Return the [X, Y] coordinate for the center point of the cell that contains the specified text.  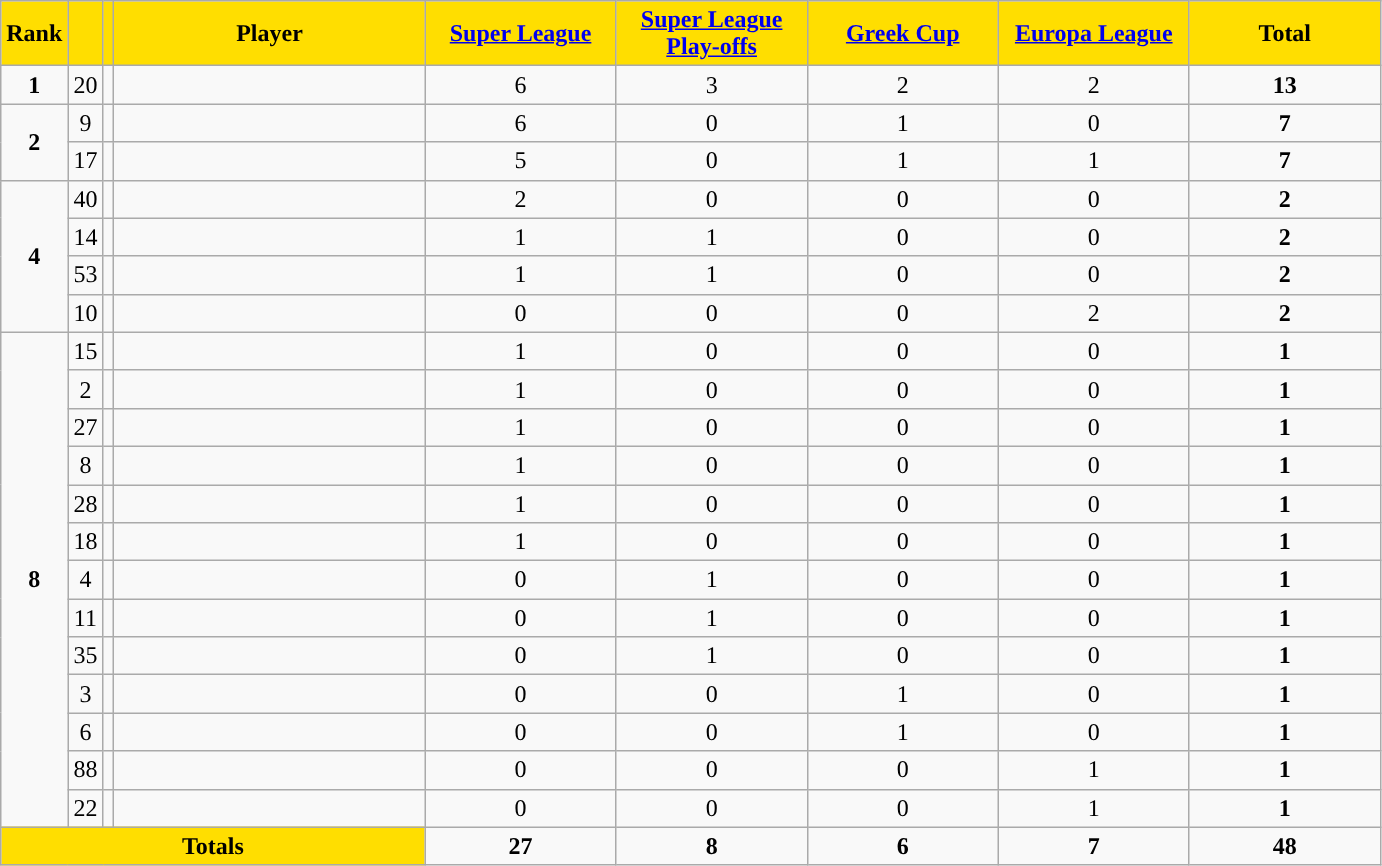
15 [86, 351]
Total [1284, 34]
11 [86, 618]
35 [86, 656]
48 [1284, 846]
Rank [34, 34]
Super League Play-offs [712, 34]
9 [86, 123]
40 [86, 199]
Super League [520, 34]
17 [86, 161]
18 [86, 542]
Europa League [1094, 34]
88 [86, 770]
Player [270, 34]
14 [86, 237]
Greek Cup [902, 34]
5 [520, 161]
13 [1284, 85]
22 [86, 808]
Totals [213, 846]
53 [86, 275]
10 [86, 313]
28 [86, 503]
20 [86, 85]
